Return (X, Y) of the center of cell containing provided text 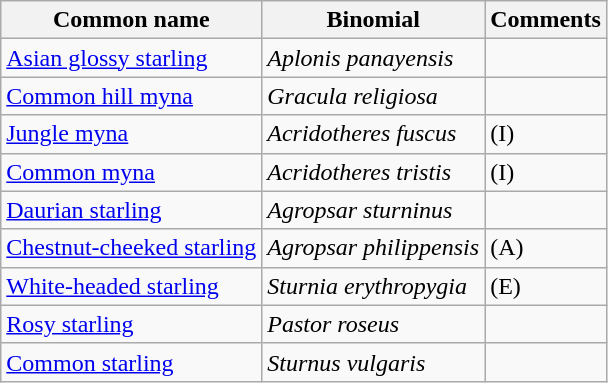
Sturnus vulgaris (374, 362)
Rosy starling (132, 324)
Agropsar philippensis (374, 248)
Gracula religiosa (374, 96)
White-headed starling (132, 286)
Common hill myna (132, 96)
Aplonis panayensis (374, 58)
Common myna (132, 172)
Jungle myna (132, 134)
Agropsar sturninus (374, 210)
(A) (546, 248)
Asian glossy starling (132, 58)
Comments (546, 20)
Acridotheres tristis (374, 172)
Binomial (374, 20)
Acridotheres fuscus (374, 134)
Daurian starling (132, 210)
Chestnut-cheeked starling (132, 248)
Common name (132, 20)
Common starling (132, 362)
(E) (546, 286)
Sturnia erythropygia (374, 286)
Pastor roseus (374, 324)
